From the cell containing the given text, extract its center point as (x, y) coordinate. 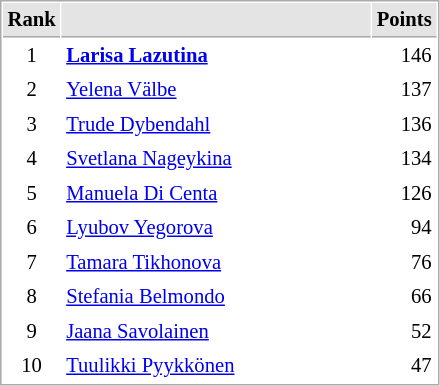
94 (404, 228)
Jaana Savolainen (216, 332)
Trude Dybendahl (216, 124)
146 (404, 56)
Tuulikki Pyykkönen (216, 366)
Larisa Lazutina (216, 56)
Yelena Välbe (216, 90)
Rank (32, 20)
Manuela Di Centa (216, 194)
7 (32, 262)
66 (404, 296)
6 (32, 228)
2 (32, 90)
8 (32, 296)
1 (32, 56)
10 (32, 366)
52 (404, 332)
136 (404, 124)
Lyubov Yegorova (216, 228)
134 (404, 158)
Stefania Belmondo (216, 296)
Points (404, 20)
4 (32, 158)
9 (32, 332)
Svetlana Nageykina (216, 158)
Tamara Tikhonova (216, 262)
5 (32, 194)
126 (404, 194)
47 (404, 366)
137 (404, 90)
76 (404, 262)
3 (32, 124)
